Pinpoint the cell where the given text exists, returning its (x, y) midpoint coordinate. 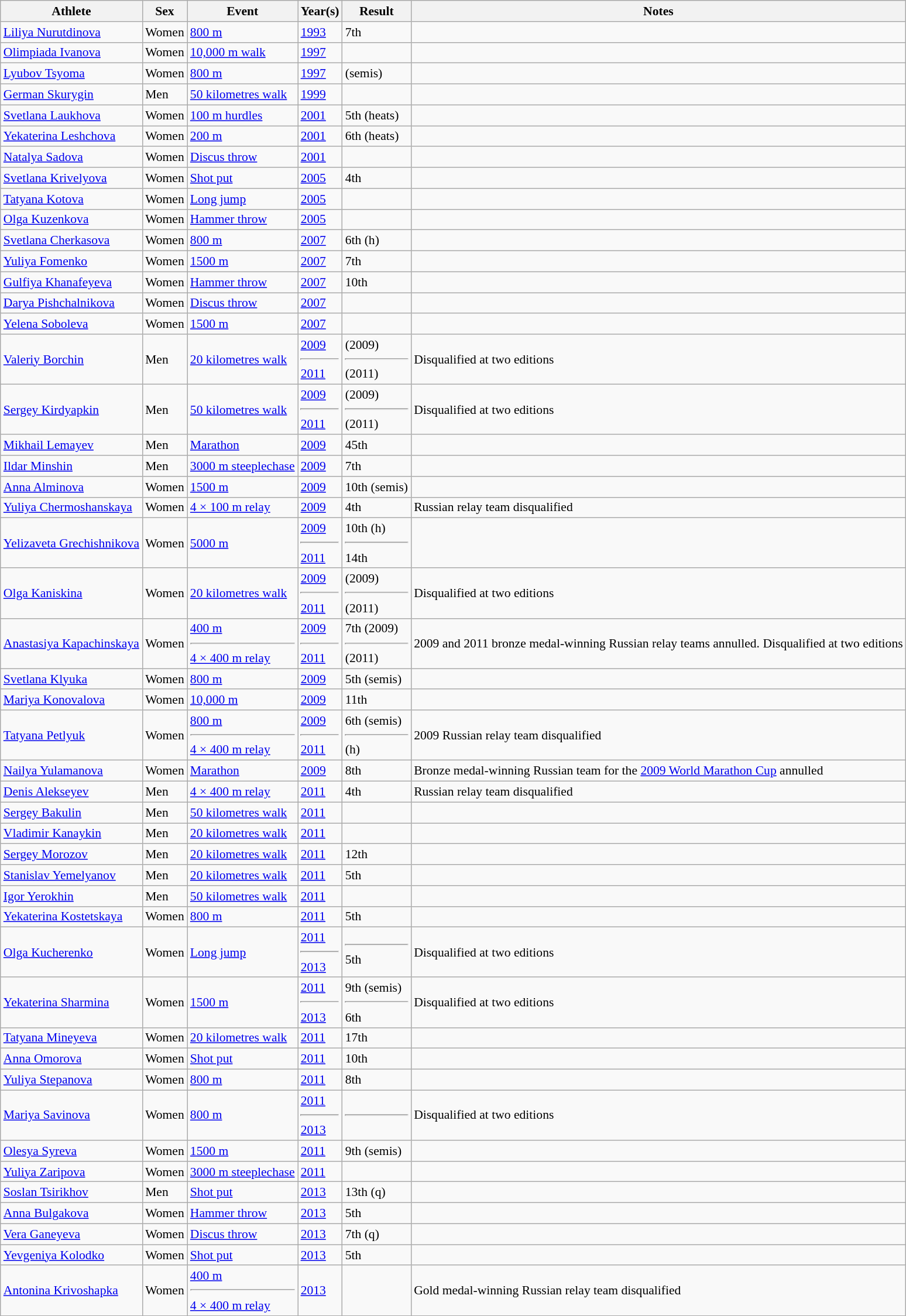
Svetlana Klyuka (71, 679)
Vladimir Kanaykin (71, 834)
Anna Alminova (71, 487)
100 m hurdles (242, 115)
Nailya Yulamanova (71, 771)
Mariya Savinova (71, 1115)
Tatyana Mineyeva (71, 1038)
10,000 m walk (242, 53)
Sergey Bakulin (71, 813)
Olga Kuzenkova (71, 220)
5th (semis) (377, 679)
7th (2009) (2011) (377, 643)
Olimpiada Ivanova (71, 53)
17th (377, 1038)
Valeriy Borchin (71, 359)
Tatyana Petlyuk (71, 735)
Mikhail Lemayev (71, 445)
Gulfiya Khanafeyeva (71, 282)
10th (h)14th (377, 543)
2009 and 2011 bronze medal-winning Russian relay teams annulled. Disqualified at two editions (658, 643)
Sergey Morozov (71, 855)
Tatyana Kotova (71, 199)
10th (semis) (377, 487)
Liliya Nurutdinova (71, 32)
9th (semis)6th (377, 1003)
Year(s) (320, 11)
Soslan Tsirikhov (71, 1192)
5th (heats) (377, 115)
(semis) (377, 74)
Mariya Konovalova (71, 700)
Yekaterina Sharmina (71, 1003)
Yelena Soboleva (71, 324)
13th (q) (377, 1192)
1993 (320, 32)
Olga Kaniskina (71, 594)
Yekaterina Leshchova (71, 136)
4 × 400 m relay (242, 792)
6th (heats) (377, 136)
Antonina Krivoshapka (71, 1291)
Anastasiya Kapachinskaya (71, 643)
Igor Yerokhin (71, 896)
Darya Pishchalnikova (71, 303)
11th (377, 700)
Yuliya Zaripova (71, 1172)
Olesya Syreva (71, 1151)
7th (q) (377, 1234)
12th (377, 855)
Svetlana Cherkasova (71, 241)
Yuliya Fomenko (71, 262)
2009 Russian relay team disqualified (658, 735)
Anna Bulgakova (71, 1214)
Notes (658, 11)
Yuliya Stepanova (71, 1080)
Yuliya Chermoshanskaya (71, 508)
Vera Ganeyeva (71, 1234)
German Skurygin (71, 95)
Denis Alekseyev (71, 792)
Gold medal-winning Russian relay team disqualified (658, 1291)
Natalya Sadova (71, 157)
800 m4 × 400 m relay (242, 735)
Yevgeniya Kolodko (71, 1255)
Svetlana Krivelyova (71, 178)
Svetlana Laukhova (71, 115)
Event (242, 11)
Yelizaveta Grechishnikova (71, 543)
Stanislav Yemelyanov (71, 875)
6th (h) (377, 241)
Bronze medal-winning Russian team for the 2009 World Marathon Cup annulled (658, 771)
10,000 m (242, 700)
Olga Kucherenko (71, 952)
Athlete (71, 11)
Ildar Minshin (71, 466)
Lyubov Tsyoma (71, 74)
4 × 100 m relay (242, 508)
Result (377, 11)
9th (semis) (377, 1151)
1999 (320, 95)
6th (semis) (h) (377, 735)
Sergey Kirdyapkin (71, 410)
Sex (165, 11)
Yekaterina Kostetskaya (71, 917)
5000 m (242, 543)
Anna Omorova (71, 1059)
200 m (242, 136)
45th (377, 445)
